Find where the given text appears and provide that cell's center as (x, y) coordinate. 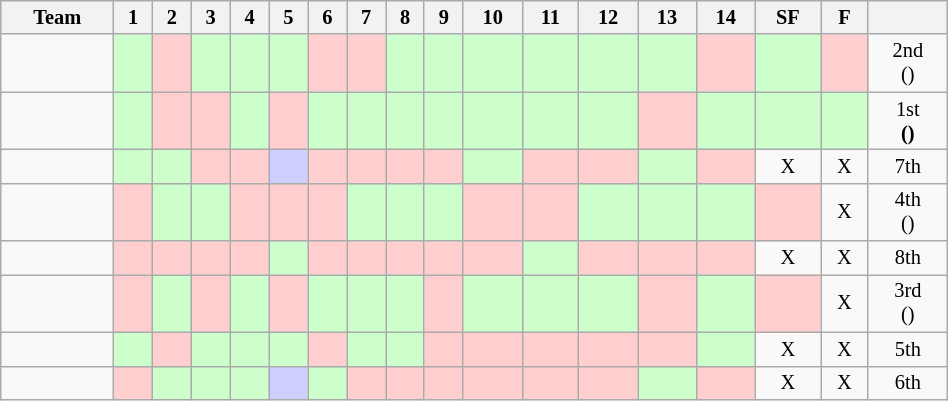
4 (250, 17)
4th() (908, 212)
2 (172, 17)
10 (492, 17)
9 (444, 17)
8th (908, 258)
3rd() (908, 303)
6th (908, 383)
5th (908, 349)
1st() (908, 121)
3 (210, 17)
2nd() (908, 63)
SF (788, 17)
6 (328, 17)
7th (908, 166)
Team (58, 17)
F (845, 17)
12 (608, 17)
1 (134, 17)
8 (406, 17)
13 (668, 17)
11 (550, 17)
14 (726, 17)
5 (288, 17)
7 (366, 17)
